Search for the cell housing the specified text and yield its [x, y] center coordinate. 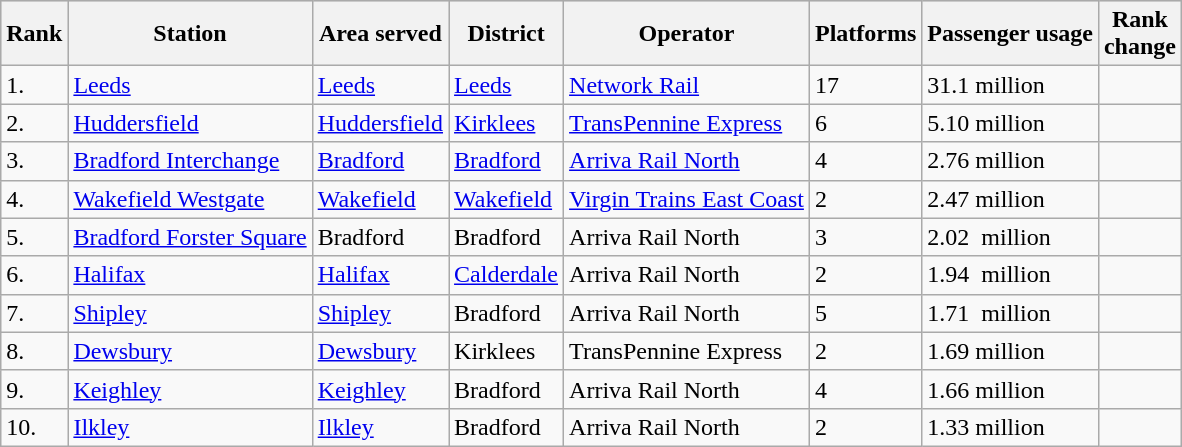
1. [34, 85]
5 [865, 313]
Bradford Forster Square [190, 237]
8. [34, 351]
2.47 million [1010, 199]
Bradford Interchange [190, 161]
Rankchange [1140, 34]
District [506, 34]
1.66 million [1010, 389]
2. [34, 123]
Area served [380, 34]
4. [34, 199]
Operator [687, 34]
1.69 million [1010, 351]
5. [34, 237]
3 [865, 237]
31.1 million [1010, 85]
1.94 million [1010, 275]
Passenger usage [1010, 34]
17 [865, 85]
Rank [34, 34]
2.76 million [1010, 161]
9. [34, 389]
Calderdale [506, 275]
1.71 million [1010, 313]
1.33 million [1010, 427]
2.02 million [1010, 237]
10. [34, 427]
Virgin Trains East Coast [687, 199]
Wakefield Westgate [190, 199]
Network Rail [687, 85]
Platforms [865, 34]
3. [34, 161]
7. [34, 313]
6 [865, 123]
Station [190, 34]
6. [34, 275]
5.10 million [1010, 123]
